Output the [x, y] coordinate of the center of the cell containing the given text.  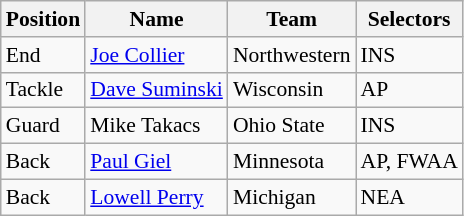
AP [410, 90]
Selectors [410, 19]
Wisconsin [292, 90]
Guard [43, 126]
Mike Takacs [156, 126]
Tackle [43, 90]
AP, FWAA [410, 162]
Team [292, 19]
Position [43, 19]
Lowell Perry [156, 197]
Paul Giel [156, 162]
Name [156, 19]
NEA [410, 197]
Dave Suminski [156, 90]
Minnesota [292, 162]
Joe Collier [156, 55]
End [43, 55]
Michigan [292, 197]
Northwestern [292, 55]
Ohio State [292, 126]
